Determine the [X, Y] coordinate at the center of the cell enclosing the given text.  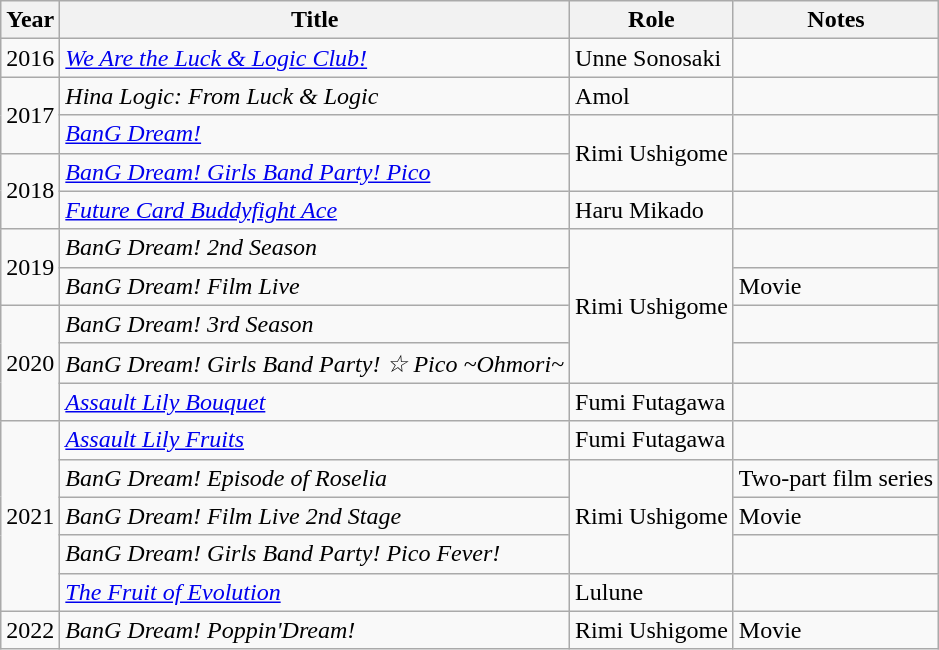
BanG Dream! [315, 134]
BanG Dream! 3rd Season [315, 324]
BanG Dream! Film Live [315, 286]
2021 [30, 516]
Hina Logic: From Luck & Logic [315, 96]
BanG Dream! Girls Band Party! ☆ Pico ~Ohmori~ [315, 363]
Future Card Buddyfight Ace [315, 210]
Assault Lily Fruits [315, 440]
Assault Lily Bouquet [315, 402]
2017 [30, 115]
BanG Dream! Girls Band Party! Pico Fever! [315, 554]
Unne Sonosaki [652, 58]
Year [30, 20]
Notes [836, 20]
BanG Dream! Poppin'Dream! [315, 630]
We Are the Luck & Logic Club! [315, 58]
2016 [30, 58]
The Fruit of Evolution [315, 592]
BanG Dream! 2nd Season [315, 248]
BanG Dream! Episode of Roselia [315, 478]
2022 [30, 630]
BanG Dream! Film Live 2nd Stage [315, 516]
Title [315, 20]
Two-part film series [836, 478]
2019 [30, 267]
Haru Mikado [652, 210]
2020 [30, 363]
Lulune [652, 592]
Amol [652, 96]
2018 [30, 191]
Role [652, 20]
BanG Dream! Girls Band Party! Pico [315, 172]
